Detect which cell encompasses the target text, then output its (x, y) center coordinate. 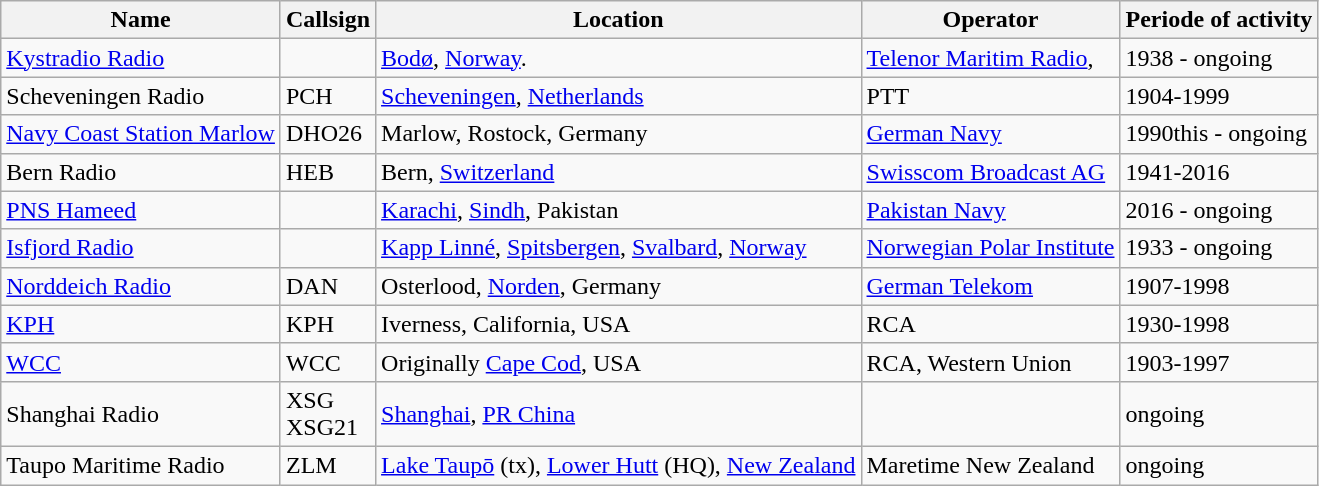
Name (141, 20)
Bern Radio (141, 172)
Lake Taupō (tx), Lower Hutt (HQ), New Zealand (618, 465)
Location (618, 20)
Isfjord Radio (141, 248)
Iverness, California, USA (618, 324)
1933 - ongoing (1219, 248)
German Telekom (990, 286)
1938 - ongoing (1219, 58)
Telenor Maritim Radio, (990, 58)
Navy Coast Station Marlow (141, 134)
Maretime New Zealand (990, 465)
PCH (328, 96)
Callsign (328, 20)
1907-1998 (1219, 286)
Bodø, Norway. (618, 58)
2016 - ongoing (1219, 210)
German Navy (990, 134)
Norddeich Radio (141, 286)
1904-1999 (1219, 96)
Operator (990, 20)
PNS Hameed (141, 210)
RCA (990, 324)
XSGXSG21 (328, 414)
1930-1998 (1219, 324)
Taupo Maritime Radio (141, 465)
Originally Cape Cod, USA (618, 362)
Shanghai, PR China (618, 414)
Kapp Linné, Spitsbergen, Svalbard, Norway (618, 248)
1941-2016 (1219, 172)
RCA, Western Union (990, 362)
Periode of activity (1219, 20)
1990this - ongoing (1219, 134)
Shanghai Radio (141, 414)
Norwegian Polar Institute (990, 248)
Pakistan Navy (990, 210)
Osterlood, Norden, Germany (618, 286)
HEB (328, 172)
Bern, Switzerland (618, 172)
Swisscom Broadcast AG (990, 172)
DHO26 (328, 134)
Scheveningen, Netherlands (618, 96)
ZLM (328, 465)
Kystradio Radio (141, 58)
Karachi, Sindh, Pakistan (618, 210)
Scheveningen Radio (141, 96)
DAN (328, 286)
1903-1997 (1219, 362)
Marlow, Rostock, Germany (618, 134)
PTT (990, 96)
